Find where the given text appears and provide that cell's center as [X, Y] coordinate. 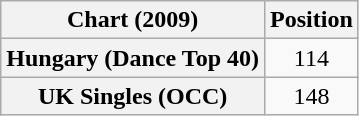
Chart (2009) [133, 20]
148 [312, 96]
UK Singles (OCC) [133, 96]
114 [312, 58]
Hungary (Dance Top 40) [133, 58]
Position [312, 20]
